Output the [x, y] coordinate of the center of the cell containing the given text.  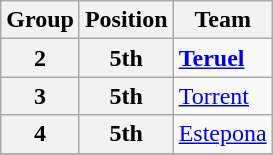
3 [40, 96]
Torrent [222, 96]
Team [222, 20]
2 [40, 58]
4 [40, 134]
Teruel [222, 58]
Position [126, 20]
Estepona [222, 134]
Group [40, 20]
